Search for the cell housing the specified text and yield its (X, Y) center coordinate. 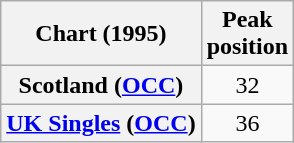
Peakposition (247, 34)
UK Singles (OCC) (101, 123)
Scotland (OCC) (101, 85)
32 (247, 85)
Chart (1995) (101, 34)
36 (247, 123)
